Capture the cell that displays the provided text and extract its (X, Y) central coordinate. 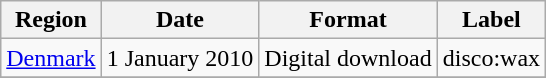
Date (180, 20)
Format (348, 20)
disco:wax (491, 58)
Digital download (348, 58)
Label (491, 20)
Denmark (51, 58)
1 January 2010 (180, 58)
Region (51, 20)
